Detect which cell encompasses the target text, then output its [X, Y] center coordinate. 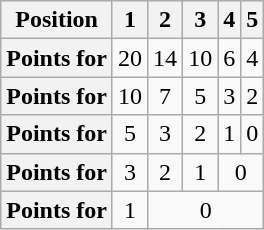
20 [130, 58]
7 [166, 96]
Position [57, 20]
6 [230, 58]
14 [166, 58]
